Scan for the cell matching the given text and deliver its (X, Y) coordinate at center. 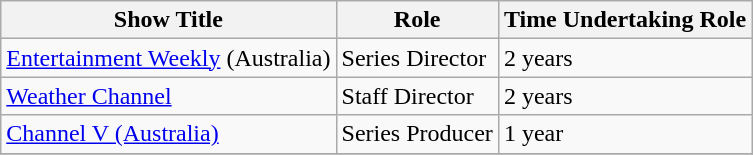
Time Undertaking Role (624, 20)
Series Producer (417, 134)
Channel V (Australia) (168, 134)
Show Title (168, 20)
Entertainment Weekly (Australia) (168, 58)
Series Director (417, 58)
Role (417, 20)
1 year (624, 134)
Staff Director (417, 96)
Weather Channel (168, 96)
